Provide the (X, Y) coordinate of the cell's center where the given text is located.  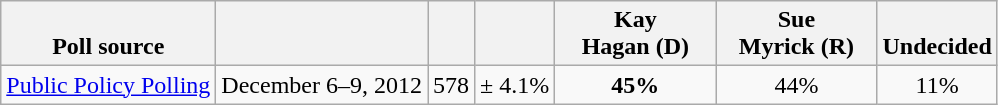
± 4.1% (515, 85)
December 6–9, 2012 (322, 85)
SueMyrick (R) (796, 34)
45% (636, 85)
KayHagan (D) (636, 34)
Undecided (937, 34)
578 (452, 85)
11% (937, 85)
Poll source (108, 34)
44% (796, 85)
Public Policy Polling (108, 85)
